Provide the [x, y] coordinate of the cell's center where the given text is located.  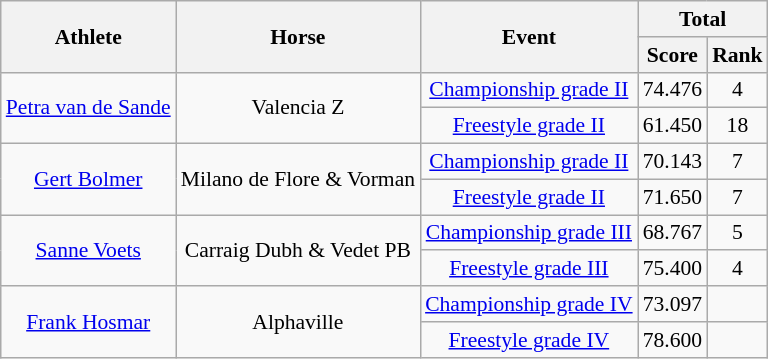
Frank Hosmar [88, 322]
75.400 [672, 269]
Score [672, 55]
5 [738, 233]
Carraig Dubh & Vedet PB [298, 250]
73.097 [672, 304]
Petra van de Sande [88, 108]
Rank [738, 55]
Championship grade III [529, 233]
18 [738, 126]
Horse [298, 36]
Freestyle grade III [529, 269]
Milano de Flore & Vorman [298, 180]
61.450 [672, 126]
74.476 [672, 90]
Championship grade IV [529, 304]
70.143 [672, 162]
Total [703, 19]
Freestyle grade IV [529, 340]
Sanne Voets [88, 250]
78.600 [672, 340]
Alphaville [298, 322]
Event [529, 36]
Athlete [88, 36]
71.650 [672, 197]
68.767 [672, 233]
Valencia Z [298, 108]
Gert Bolmer [88, 180]
